Capture the cell that displays the provided text and extract its [x, y] central coordinate. 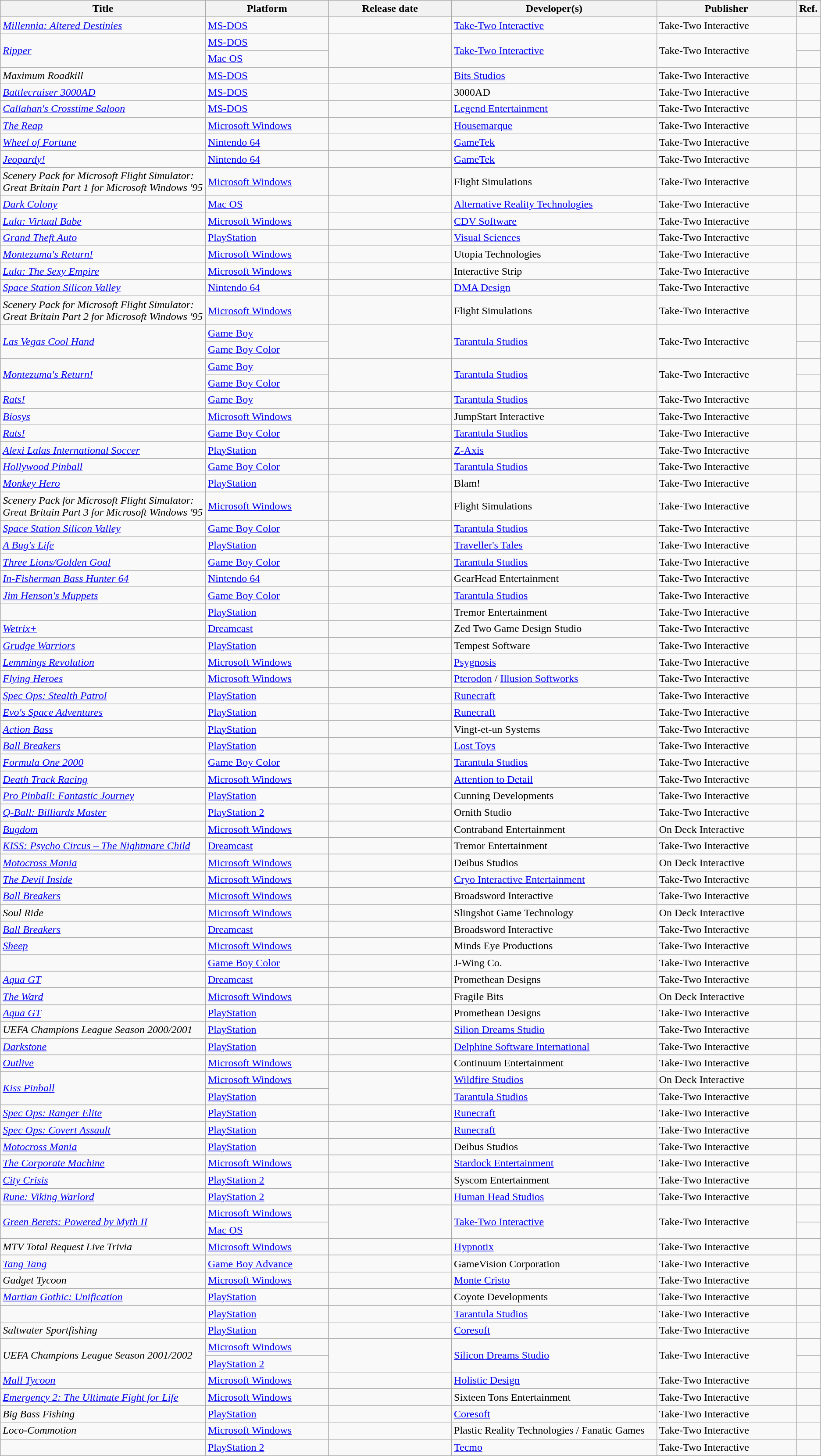
The Reap [103, 126]
The Corporate Machine [103, 1163]
Utopia Technologies [554, 255]
Soul Ride [103, 913]
Biosys [103, 416]
Q-Ball: Billiards Master [103, 813]
Bugdom [103, 829]
Publisher [726, 9]
Lemmings Revolution [103, 662]
Tecmo [554, 1447]
Kiss Pinball [103, 1088]
Continuum Entertainment [554, 1063]
Jim Henson's Muppets [103, 595]
Spec Ops: Covert Assault [103, 1130]
Minds Eye Productions [554, 946]
Spec Ops: Stealth Patrol [103, 696]
3000AD [554, 92]
Attention to Detail [554, 779]
Martian Gothic: Unification [103, 1297]
Scenery Pack for Microsoft Flight Simulator: Great Britain Part 2 for Microsoft Windows '95 [103, 311]
The Ward [103, 996]
Slingshot Game Technology [554, 913]
KISS: Psycho Circus – The Nightmare Child [103, 846]
Grudge Warriors [103, 646]
Rune: Viking Warlord [103, 1197]
Evo's Space Adventures [103, 712]
Callahan's Crosstime Saloon [103, 109]
Pterodon / Illusion Softworks [554, 679]
Delphine Software International [554, 1047]
Zed Two Game Design Studio [554, 629]
Tempest Software [554, 646]
Death Track Racing [103, 779]
Psygnosis [554, 662]
Human Head Studios [554, 1197]
Syscom Entertainment [554, 1180]
Mall Tycoon [103, 1381]
A Bug's Life [103, 545]
Silion Dreams Studio [554, 1029]
Cunning Developments [554, 796]
Wheel of Fortune [103, 142]
Visual Sciences [554, 238]
City Crisis [103, 1180]
Formula One 2000 [103, 762]
UEFA Champions League Season 2000/2001 [103, 1029]
GearHead Entertainment [554, 579]
Release date [390, 9]
Cryo Interactive Entertainment [554, 879]
Scenery Pack for Microsoft Flight Simulator: Great Britain Part 1 for Microsoft Windows '95 [103, 182]
Vingt-et-un Systems [554, 729]
Saltwater Sportfishing [103, 1330]
Alexi Lalas International Soccer [103, 450]
Wildfire Studios [554, 1080]
Ref. [808, 9]
Darkstone [103, 1047]
Contraband Entertainment [554, 829]
UEFA Champions League Season 2001/2002 [103, 1356]
Gadget Tycoon [103, 1280]
Blam! [554, 483]
Pro Pinball: Fantastic Journey [103, 796]
JumpStart Interactive [554, 416]
Sheep [103, 946]
Big Bass Fishing [103, 1414]
DMA Design [554, 288]
Ripper [103, 50]
The Devil Inside [103, 879]
Tang Tang [103, 1263]
Sixteen Tons Entertainment [554, 1397]
Wetrix+ [103, 629]
Traveller's Tales [554, 545]
Flying Heroes [103, 679]
Stardock Entertainment [554, 1163]
Hollywood Pinball [103, 466]
Grand Theft Auto [103, 238]
Loco-Commotion [103, 1431]
Alternative Reality Technologies [554, 204]
Interactive Strip [554, 271]
J-Wing Co. [554, 963]
Green Berets: Powered by Myth II [103, 1222]
Bits Studios [554, 75]
Lost Toys [554, 746]
Title [103, 9]
Fragile Bits [554, 996]
Silicon Dreams Studio [554, 1356]
Developer(s) [554, 9]
Plastic Reality Technologies / Fanatic Games [554, 1431]
Z-Axis [554, 450]
Ornith Studio [554, 813]
Platform [267, 9]
Spec Ops: Ranger Elite [103, 1113]
Holistic Design [554, 1381]
Las Vegas Cool Hand [103, 341]
Lula: Virtual Babe [103, 221]
Millennia: Altered Destinies [103, 25]
Action Bass [103, 729]
Battlecruiser 3000AD [103, 92]
In-Fisherman Bass Hunter 64 [103, 579]
Scenery Pack for Microsoft Flight Simulator: Great Britain Part 3 for Microsoft Windows '95 [103, 506]
Emergency 2: The Ultimate Fight for Life [103, 1397]
Three Lions/Golden Goal [103, 562]
MTV Total Request Live Trivia [103, 1247]
Jeopardy! [103, 159]
Maximum Roadkill [103, 75]
Legend Entertainment [554, 109]
CDV Software [554, 221]
Outlive [103, 1063]
Monkey Hero [103, 483]
Coyote Developments [554, 1297]
GameVision Corporation [554, 1263]
Hypnotix [554, 1247]
Housemarque [554, 126]
Dark Colony [103, 204]
Game Boy Advance [267, 1263]
Lula: The Sexy Empire [103, 271]
Monte Cristo [554, 1280]
